Pinpoint the cell where the given text exists, returning its [X, Y] midpoint coordinate. 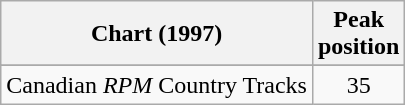
Peakposition [358, 34]
Chart (1997) [157, 34]
35 [358, 85]
Canadian RPM Country Tracks [157, 85]
